Return the [X, Y] coordinate for the center point of the cell that contains the specified text.  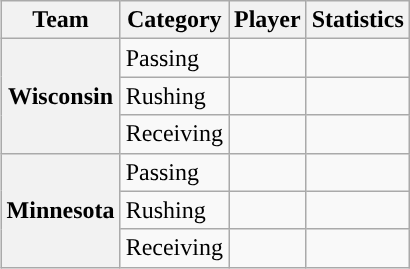
Player [267, 20]
Wisconsin [60, 96]
Team [60, 20]
Category [174, 20]
Statistics [358, 20]
Minnesota [60, 210]
